Identify which cell holds the provided text, then report its [x, y] central coordinate. 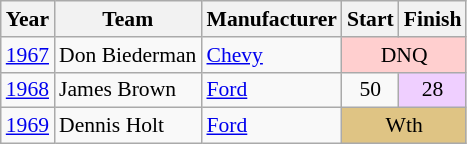
Year [28, 19]
1969 [28, 126]
Dennis Holt [128, 126]
50 [370, 90]
Don Biederman [128, 55]
28 [433, 90]
DNQ [404, 55]
Finish [433, 19]
1968 [28, 90]
Wth [404, 126]
Manufacturer [271, 19]
Team [128, 19]
Chevy [271, 55]
Start [370, 19]
1967 [28, 55]
James Brown [128, 90]
